Capture the cell that displays the provided text and extract its [X, Y] central coordinate. 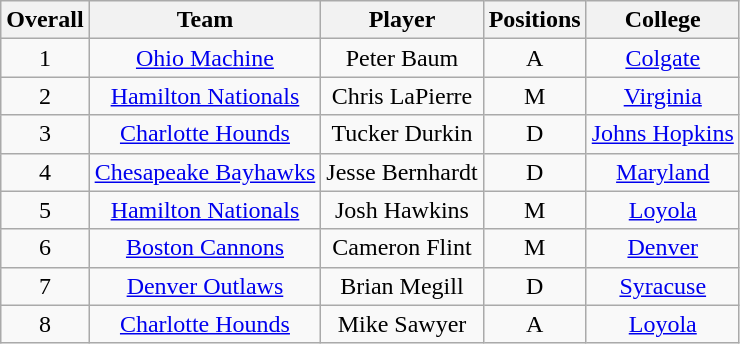
Cameron Flint [402, 248]
Virginia [662, 96]
Brian Megill [402, 286]
7 [45, 286]
3 [45, 134]
Tucker Durkin [402, 134]
Josh Hawkins [402, 210]
8 [45, 324]
Team [205, 20]
Positions [534, 20]
1 [45, 58]
4 [45, 172]
Peter Baum [402, 58]
Chesapeake Bayhawks [205, 172]
Denver [662, 248]
6 [45, 248]
College [662, 20]
2 [45, 96]
Chris LaPierre [402, 96]
5 [45, 210]
Player [402, 20]
Jesse Bernhardt [402, 172]
Boston Cannons [205, 248]
Maryland [662, 172]
Colgate [662, 58]
Denver Outlaws [205, 286]
Johns Hopkins [662, 134]
Overall [45, 20]
Ohio Machine [205, 58]
Mike Sawyer [402, 324]
Syracuse [662, 286]
